Pinpoint the cell where the given text exists, returning its [x, y] midpoint coordinate. 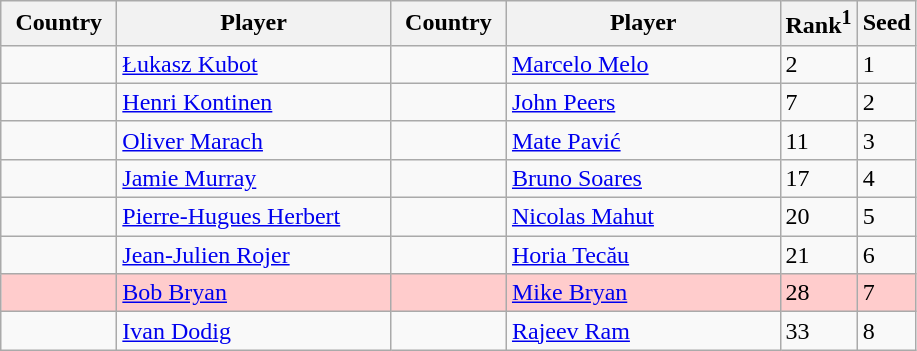
5 [886, 217]
6 [886, 255]
Jamie Murray [254, 178]
Bruno Soares [643, 178]
8 [886, 331]
Seed [886, 24]
3 [886, 140]
Oliver Marach [254, 140]
Bob Bryan [254, 293]
4 [886, 178]
Mate Pavić [643, 140]
Łukasz Kubot [254, 64]
Pierre-Hugues Herbert [254, 217]
33 [818, 331]
20 [818, 217]
Rajeev Ram [643, 331]
Horia Tecău [643, 255]
Ivan Dodig [254, 331]
Marcelo Melo [643, 64]
21 [818, 255]
Rank1 [818, 24]
Jean-Julien Rojer [254, 255]
17 [818, 178]
11 [818, 140]
John Peers [643, 102]
Henri Kontinen [254, 102]
Nicolas Mahut [643, 217]
1 [886, 64]
28 [818, 293]
Mike Bryan [643, 293]
